Extract the (x, y) coordinate from the center of the cell holding the provided text.  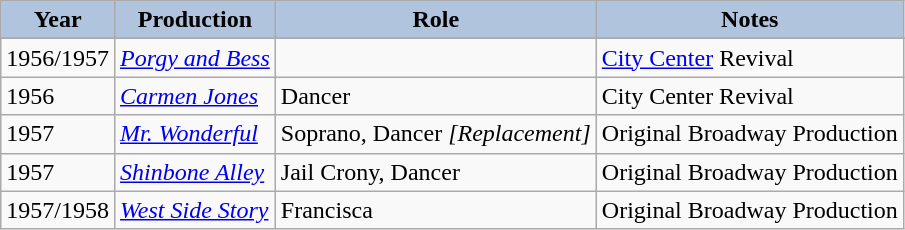
Carmen Jones (194, 96)
1956/1957 (58, 58)
Shinbone Alley (194, 172)
Soprano, Dancer [Replacement] (436, 134)
Porgy and Bess (194, 58)
1957/1958 (58, 210)
Mr. Wonderful (194, 134)
Year (58, 20)
Francisca (436, 210)
West Side Story (194, 210)
Jail Crony, Dancer (436, 172)
Role (436, 20)
Notes (750, 20)
Production (194, 20)
Dancer (436, 96)
1956 (58, 96)
